Output the [X, Y] coordinate of the center of the cell containing the given text.  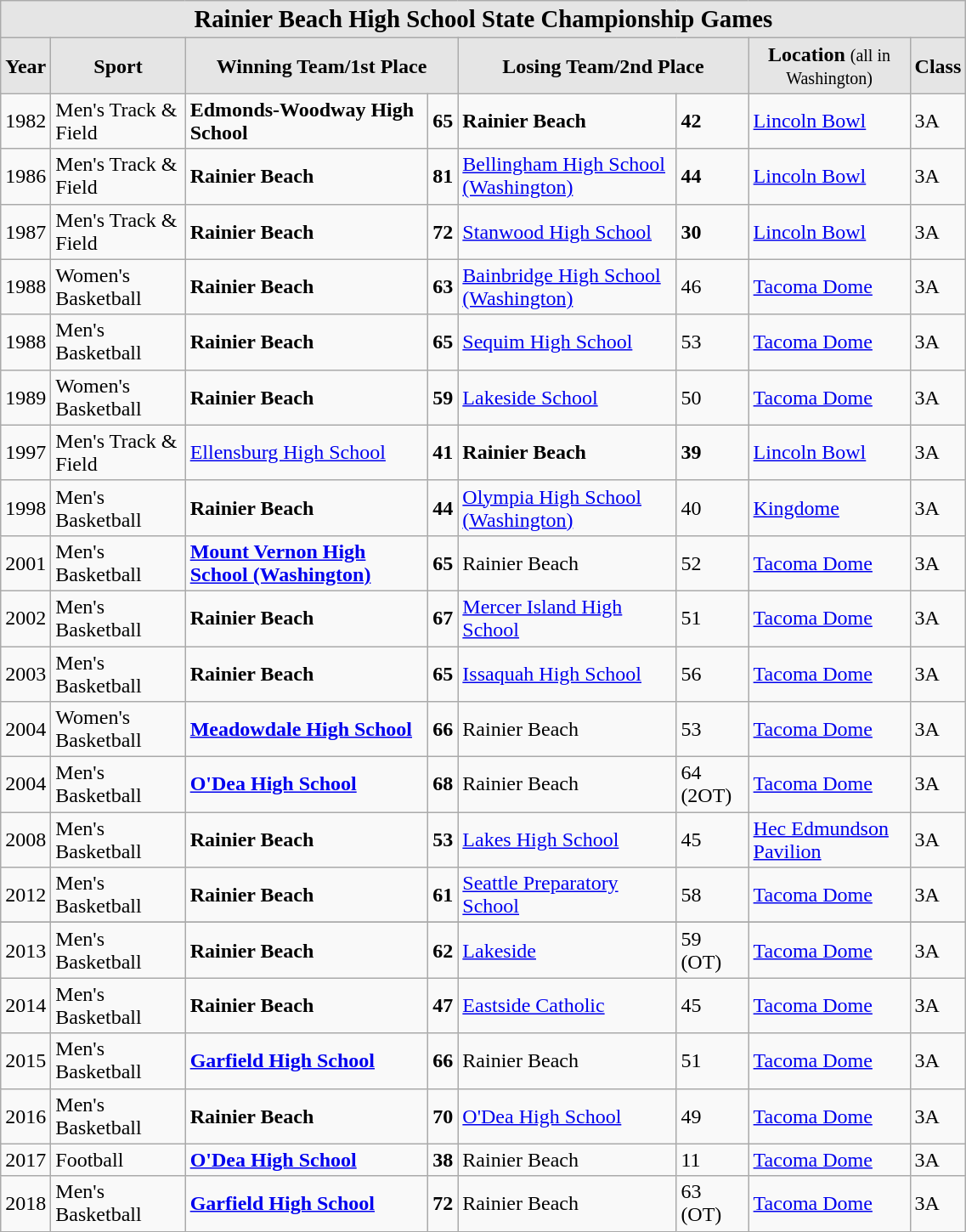
Lakes High School [568, 839]
67 [443, 619]
Kingdome [829, 508]
Sequim High School [568, 342]
59 (OT) [712, 950]
2008 [25, 839]
Class [938, 66]
52 [712, 562]
Ellensburg High School [307, 452]
2001 [25, 562]
2014 [25, 1006]
42 [712, 121]
61 [443, 896]
Mount Vernon High School (Washington) [307, 562]
2002 [25, 619]
2013 [25, 950]
1997 [25, 452]
Issaquah High School [568, 673]
63 [443, 287]
Meadowdale High School [307, 729]
1982 [25, 121]
64 (2OT) [712, 785]
1989 [25, 398]
Rainier Beach High School State Championship Games [483, 20]
Location (all in Washington) [829, 66]
68 [443, 785]
2003 [25, 673]
40 [712, 508]
Hec Edmundson Pavilion [829, 839]
Lakeside School [568, 398]
39 [712, 452]
Lakeside [568, 950]
Olympia High School (Washington) [568, 508]
30 [712, 231]
50 [712, 398]
59 [443, 398]
49 [712, 1116]
2017 [25, 1160]
Winning Team/1st Place [321, 66]
Year [25, 66]
2015 [25, 1060]
11 [712, 1160]
56 [712, 673]
Sport [118, 66]
Bainbridge High School (Washington) [568, 287]
2018 [25, 1203]
Stanwood High School [568, 231]
1986 [25, 177]
Bellingham High School (Washington) [568, 177]
46 [712, 287]
38 [443, 1160]
Football [118, 1160]
70 [443, 1116]
Losing Team/2nd Place [603, 66]
58 [712, 896]
2016 [25, 1116]
Mercer Island High School [568, 619]
2012 [25, 896]
Eastside Catholic [568, 1006]
Edmonds-Woodway High School [307, 121]
41 [443, 452]
62 [443, 950]
63 (OT) [712, 1203]
1987 [25, 231]
47 [443, 1006]
81 [443, 177]
1998 [25, 508]
Seattle Preparatory School [568, 896]
